Output the (x, y) coordinate of the center of the cell containing the given text.  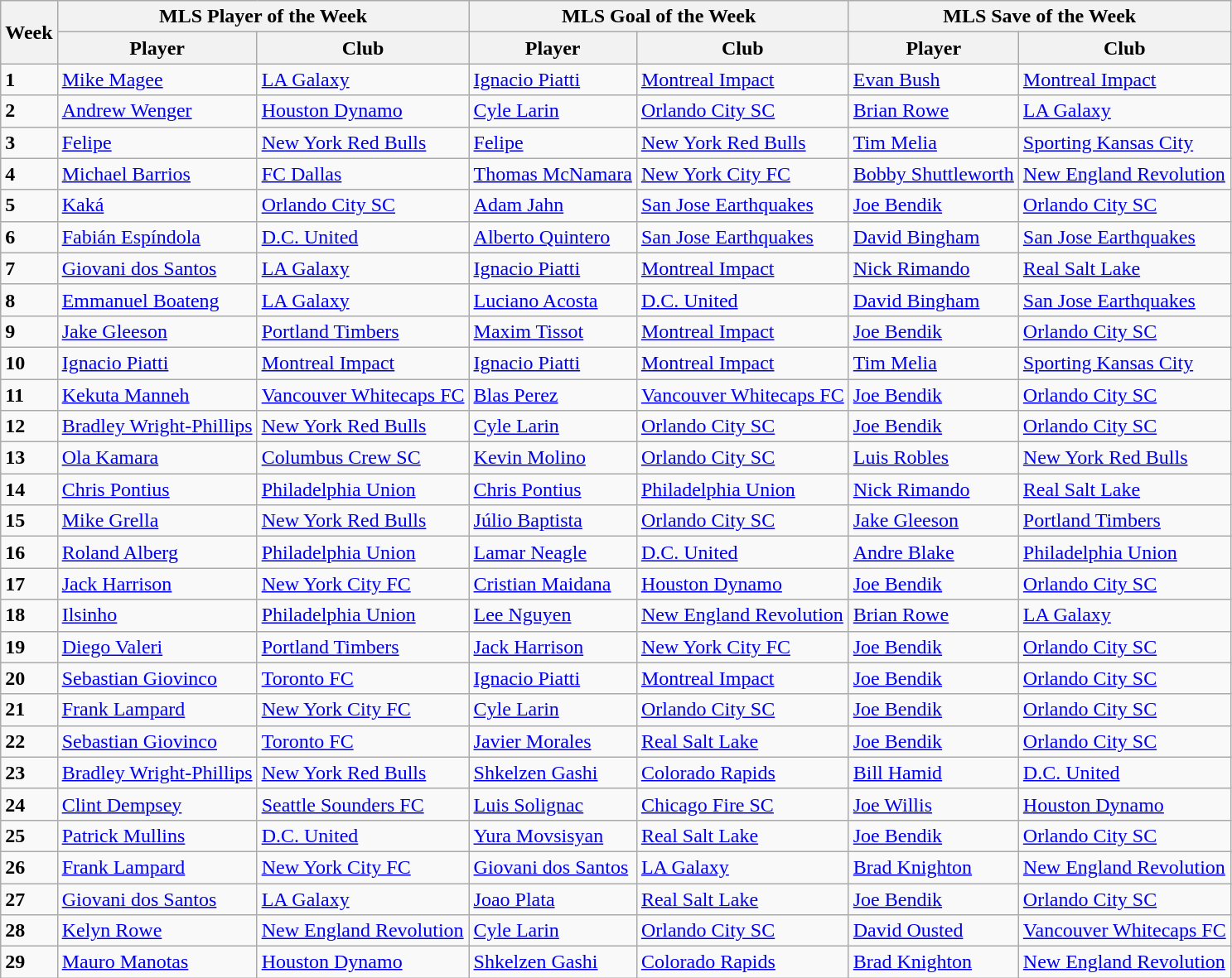
18 (29, 615)
Kaká (157, 205)
Lamar Neagle (553, 552)
Yura Movsisyan (553, 836)
27 (29, 899)
20 (29, 678)
Joe Willis (933, 804)
Kevin Molino (553, 458)
21 (29, 710)
9 (29, 331)
19 (29, 647)
25 (29, 836)
Mike Magee (157, 79)
Luis Robles (933, 458)
Emmanuel Boateng (157, 300)
Columbus Crew SC (363, 458)
17 (29, 584)
Michael Barrios (157, 174)
4 (29, 174)
Diego Valeri (157, 647)
Mauro Manotas (157, 962)
29 (29, 962)
Evan Bush (933, 79)
8 (29, 300)
Andrew Wenger (157, 111)
Thomas McNamara (553, 174)
2 (29, 111)
Júlio Baptista (553, 521)
Javier Morales (553, 741)
MLS Player of the Week (263, 17)
1 (29, 79)
Joao Plata (553, 899)
FC Dallas (363, 174)
Mike Grella (157, 521)
5 (29, 205)
Blas Perez (553, 395)
Fabián Espíndola (157, 237)
MLS Goal of the Week (659, 17)
Alberto Quintero (553, 237)
Roland Alberg (157, 552)
Bill Hamid (933, 773)
11 (29, 395)
Patrick Mullins (157, 836)
Ilsinho (157, 615)
22 (29, 741)
Clint Dempsey (157, 804)
15 (29, 521)
3 (29, 142)
28 (29, 931)
Maxim Tissot (553, 331)
7 (29, 268)
13 (29, 458)
26 (29, 867)
Bobby Shuttleworth (933, 174)
Chicago Fire SC (742, 804)
Ola Kamara (157, 458)
16 (29, 552)
12 (29, 426)
14 (29, 489)
24 (29, 804)
Cristian Maidana (553, 584)
6 (29, 237)
Adam Jahn (553, 205)
10 (29, 363)
Luis Solignac (553, 804)
Lee Nguyen (553, 615)
Luciano Acosta (553, 300)
David Ousted (933, 931)
23 (29, 773)
Andre Blake (933, 552)
Seattle Sounders FC (363, 804)
Kelyn Rowe (157, 931)
Week (29, 32)
MLS Save of the Week (1039, 17)
Kekuta Manneh (157, 395)
